Search for the cell housing the specified text and yield its [X, Y] center coordinate. 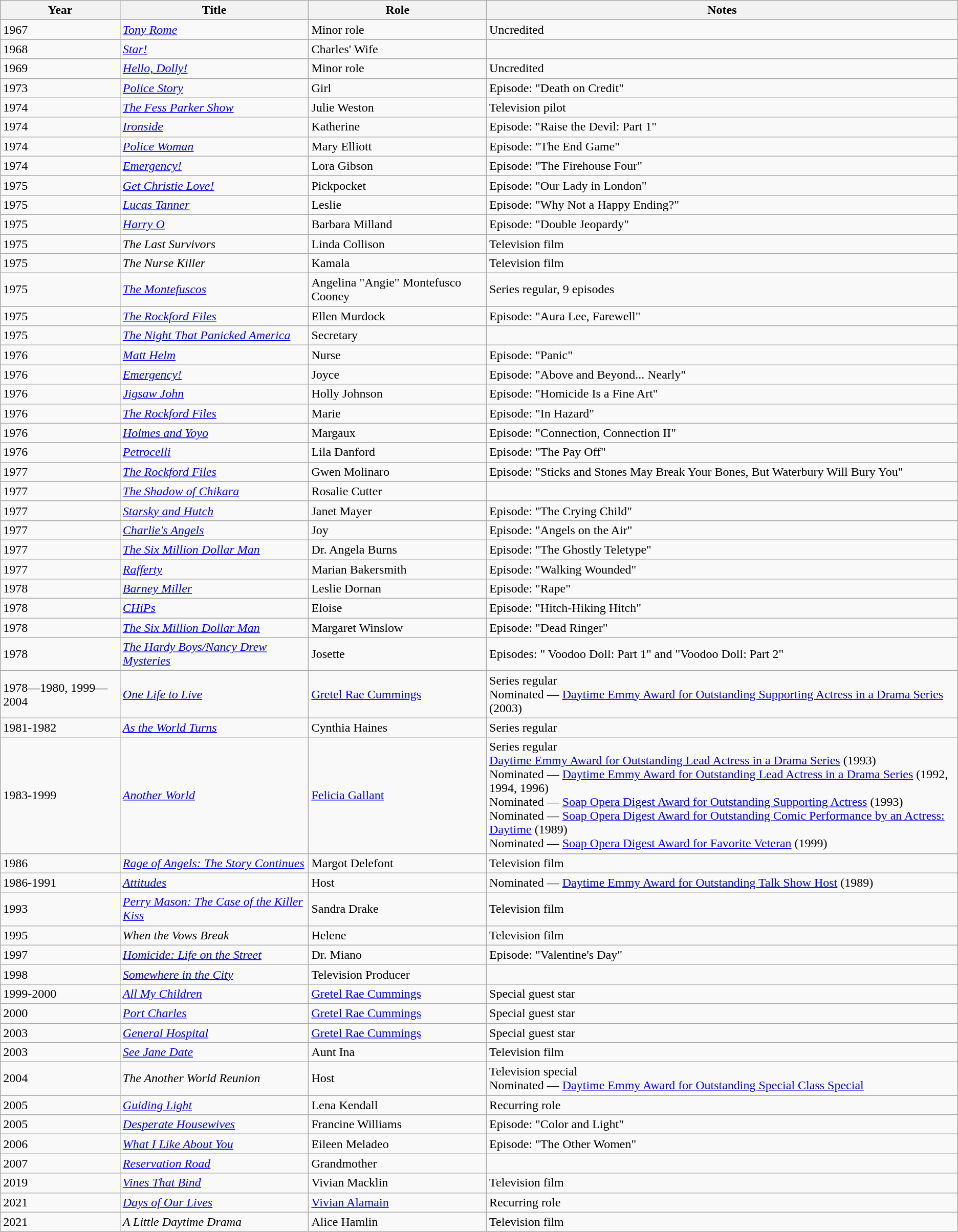
Barbara Milland [398, 224]
Episode: "The Crying Child" [723, 511]
Series regular, 9 episodes [723, 290]
Julie Weston [398, 107]
Harry O [214, 224]
Desperate Housewives [214, 1125]
Dr. Miano [398, 955]
As the World Turns [214, 728]
1995 [60, 935]
2006 [60, 1144]
1973 [60, 88]
Cynthia Haines [398, 728]
Perry Mason: The Case of the Killer Kiss [214, 909]
Felicia Gallant [398, 795]
Police Story [214, 88]
Vivian Alamain [398, 1202]
Episode: "Valentine's Day" [723, 955]
Lora Gibson [398, 166]
The Night That Panicked America [214, 336]
Leslie [398, 205]
The Another World Reunion [214, 1079]
Episode: "Hitch-Hiking Hitch" [723, 608]
Vivian Macklin [398, 1183]
Vines That Bind [214, 1183]
Leslie Dornan [398, 589]
Guiding Light [214, 1105]
Series regular [723, 728]
Episode: "Connection, Connection II" [723, 433]
Episode: "The Firehouse Four" [723, 166]
Margot Delefont [398, 863]
Episode: "Color and Light" [723, 1125]
Episode: "In Hazard" [723, 413]
Police Woman [214, 146]
CHiPs [214, 608]
The Fess Parker Show [214, 107]
1993 [60, 909]
The Nurse Killer [214, 263]
Episode: "Sticks and Stones May Break Your Bones, But Waterbury Will Bury You" [723, 472]
Grandmother [398, 1163]
Another World [214, 795]
1999-2000 [60, 994]
Hello, Dolly! [214, 69]
Episode: "Raise the Devil: Part 1" [723, 127]
Television Producer [398, 974]
Janet Mayer [398, 511]
Nominated — Daytime Emmy Award for Outstanding Talk Show Host (1989) [723, 883]
Charlie's Angels [214, 530]
Episode: "Dead Ringer" [723, 628]
Starsky and Hutch [214, 511]
Tony Rome [214, 30]
Linda Collison [398, 244]
Rosalie Cutter [398, 491]
See Jane Date [214, 1052]
1998 [60, 974]
Holly Johnson [398, 394]
Jigsaw John [214, 394]
Television specialNominated — Daytime Emmy Award for Outstanding Special Class Special [723, 1079]
Episode: "Rape" [723, 589]
Episode: "Death on Credit" [723, 88]
Episodes: " Voodoo Doll: Part 1" and "Voodoo Doll: Part 2" [723, 654]
Year [60, 10]
Reservation Road [214, 1163]
Angelina "Angie" Montefusco Cooney [398, 290]
Episode: "Angels on the Air" [723, 530]
1981-1982 [60, 728]
Episode: "Panic" [723, 355]
Television pilot [723, 107]
Ironside [214, 127]
Notes [723, 10]
Series regularNominated — Daytime Emmy Award for Outstanding Supporting Actress in a Drama Series (2003) [723, 694]
Josette [398, 654]
Episode: "Above and Beyond... Nearly" [723, 375]
Margaret Winslow [398, 628]
Aunt Ina [398, 1052]
Katherine [398, 127]
Petrocelli [214, 452]
Joyce [398, 375]
The Montefuscos [214, 290]
Lena Kendall [398, 1105]
1978—1980, 1999—2004 [60, 694]
Mary Elliott [398, 146]
The Last Survivors [214, 244]
1969 [60, 69]
Dr. Angela Burns [398, 549]
Episode: "Our Lady in London" [723, 185]
Marie [398, 413]
Episode: "Why Not a Happy Ending?" [723, 205]
Girl [398, 88]
The Hardy Boys/Nancy Drew Mysteries [214, 654]
1986 [60, 863]
Charles' Wife [398, 49]
Sandra Drake [398, 909]
Episode: "Aura Lee, Farewell" [723, 316]
Episode: "The Ghostly Teletype" [723, 549]
Lucas Tanner [214, 205]
Kamala [398, 263]
One Life to Live [214, 694]
Days of Our Lives [214, 1202]
2019 [60, 1183]
Episode: "Homicide Is a Fine Art" [723, 394]
2007 [60, 1163]
Lila Danford [398, 452]
Pickpocket [398, 185]
Homicide: Life on the Street [214, 955]
A Little Daytime Drama [214, 1222]
2000 [60, 1013]
Margaux [398, 433]
Joy [398, 530]
Episode: "The Other Women" [723, 1144]
Attitudes [214, 883]
Matt Helm [214, 355]
Barney Miller [214, 589]
Role [398, 10]
Secretary [398, 336]
Gwen Molinaro [398, 472]
Episode: "The End Game" [723, 146]
General Hospital [214, 1033]
Title [214, 10]
Episode: "Walking Wounded" [723, 569]
Helene [398, 935]
When the Vows Break [214, 935]
Star! [214, 49]
What I Like About You [214, 1144]
1968 [60, 49]
Marian Bakersmith [398, 569]
Somewhere in the City [214, 974]
2004 [60, 1079]
Rafferty [214, 569]
1983-1999 [60, 795]
Ellen Murdock [398, 316]
Port Charles [214, 1013]
Nurse [398, 355]
Holmes and Yoyo [214, 433]
1986-1991 [60, 883]
The Shadow of Chikara [214, 491]
1997 [60, 955]
All My Children [214, 994]
Eloise [398, 608]
Episode: "The Pay Off" [723, 452]
Eileen Meladeo [398, 1144]
Episode: "Double Jeopardy" [723, 224]
Rage of Angels: The Story Continues [214, 863]
Francine Williams [398, 1125]
Get Christie Love! [214, 185]
1967 [60, 30]
Alice Hamlin [398, 1222]
